Output the [X, Y] coordinate of the center of the cell containing the given text.  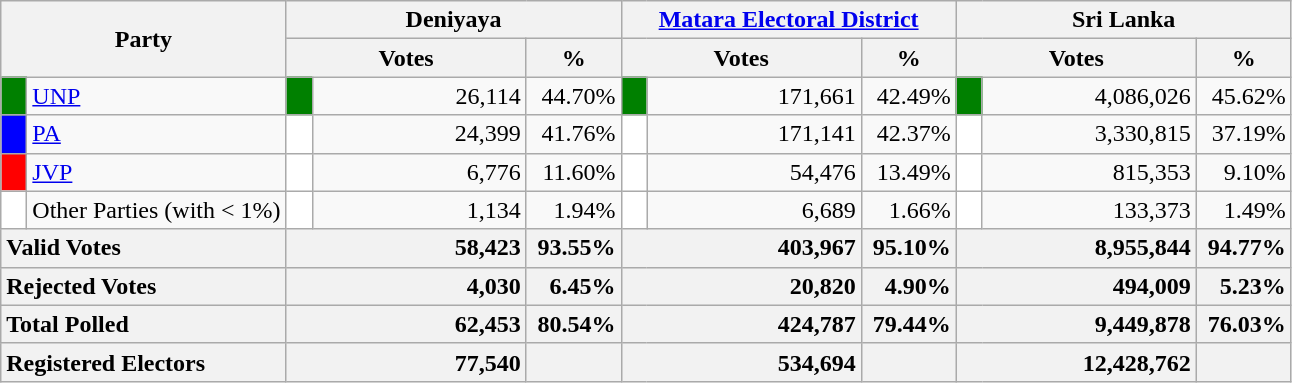
8,955,844 [1076, 248]
37.19% [1244, 134]
424,787 [741, 324]
6,776 [419, 172]
815,353 [1089, 172]
PA [156, 134]
6,689 [754, 210]
1.66% [908, 210]
94.77% [1244, 248]
Party [144, 39]
11.60% [574, 172]
24,399 [419, 134]
494,009 [1076, 286]
45.62% [1244, 96]
Matara Electoral District [788, 20]
5.23% [1244, 286]
171,141 [754, 134]
42.49% [908, 96]
1.49% [1244, 210]
Sri Lanka [1124, 20]
12,428,762 [1076, 362]
4.90% [908, 286]
41.76% [574, 134]
58,423 [406, 248]
93.55% [574, 248]
Registered Electors [144, 362]
3,330,815 [1089, 134]
54,476 [754, 172]
44.70% [574, 96]
77,540 [406, 362]
80.54% [574, 324]
4,030 [406, 286]
171,661 [754, 96]
Deniyaya [454, 20]
20,820 [741, 286]
1,134 [419, 210]
9,449,878 [1076, 324]
534,694 [741, 362]
79.44% [908, 324]
403,967 [741, 248]
4,086,026 [1089, 96]
UNP [156, 96]
26,114 [419, 96]
76.03% [1244, 324]
9.10% [1244, 172]
Other Parties (with < 1%) [156, 210]
62,453 [406, 324]
133,373 [1089, 210]
6.45% [574, 286]
JVP [156, 172]
Valid Votes [144, 248]
Total Polled [144, 324]
Rejected Votes [144, 286]
95.10% [908, 248]
1.94% [574, 210]
13.49% [908, 172]
42.37% [908, 134]
